Pinpoint the cell where the given text exists, returning its [x, y] midpoint coordinate. 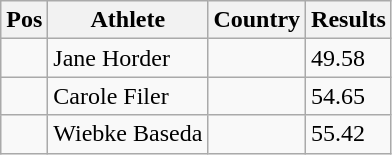
49.58 [349, 58]
54.65 [349, 96]
Country [257, 20]
Pos [24, 20]
Results [349, 20]
Athlete [128, 20]
Wiebke Baseda [128, 134]
Carole Filer [128, 96]
Jane Horder [128, 58]
55.42 [349, 134]
